Determine the [X, Y] coordinate at the center of the cell enclosing the given text.  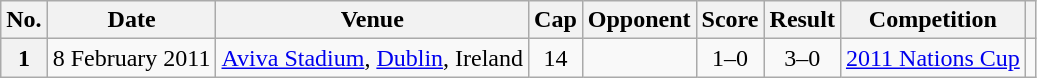
Competition [932, 20]
3–0 [802, 58]
Aviva Stadium, Dublin, Ireland [372, 58]
8 February 2011 [132, 58]
1 [24, 58]
No. [24, 20]
Result [802, 20]
14 [556, 58]
Venue [372, 20]
Date [132, 20]
Cap [556, 20]
2011 Nations Cup [932, 58]
1–0 [730, 58]
Score [730, 20]
Opponent [639, 20]
